Provide the [x, y] coordinate of the cell's center where the given text is located.  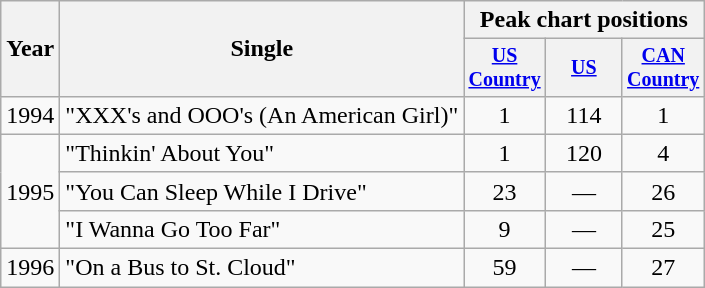
Single [262, 49]
27 [663, 268]
"You Can Sleep While I Drive" [262, 191]
4 [663, 153]
23 [505, 191]
1994 [30, 115]
Peak chart positions [584, 20]
26 [663, 191]
"XXX's and OOO's (An American Girl)" [262, 115]
1996 [30, 268]
"Thinkin' About You" [262, 153]
Year [30, 49]
9 [505, 229]
1995 [30, 191]
CAN Country [663, 68]
59 [505, 268]
114 [584, 115]
120 [584, 153]
25 [663, 229]
US Country [505, 68]
US [584, 68]
"I Wanna Go Too Far" [262, 229]
"On a Bus to St. Cloud" [262, 268]
